Locate the cell with the specified text and output its (x, y) center coordinate. 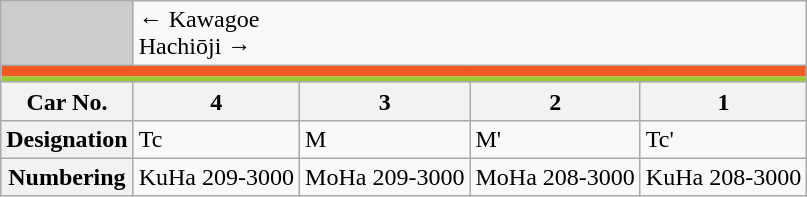
KuHa 208-3000 (723, 177)
MoHa 208-3000 (555, 177)
Tc' (723, 139)
Numbering (67, 177)
Tc (216, 139)
Designation (67, 139)
M' (555, 139)
3 (385, 101)
← KawagoeHachiōji → (470, 34)
M (385, 139)
KuHa 209-3000 (216, 177)
4 (216, 101)
1 (723, 101)
2 (555, 101)
MoHa 209-3000 (385, 177)
Car No. (67, 101)
